Find where the given text appears and provide that cell's center as [X, Y] coordinate. 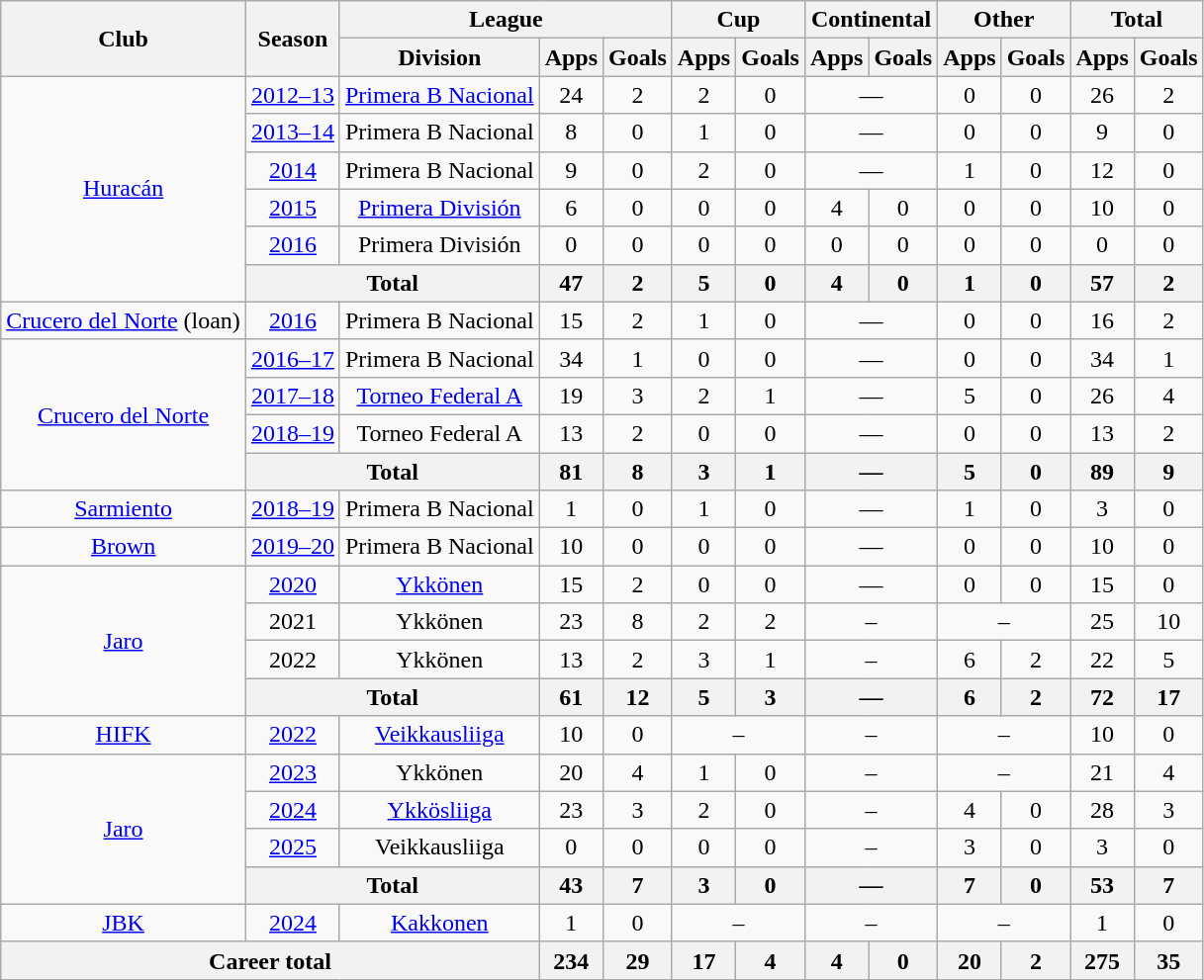
61 [571, 697]
Continental [871, 20]
81 [571, 472]
25 [1102, 622]
2013–14 [293, 133]
234 [571, 960]
2020 [293, 584]
HIFK [124, 735]
JBK [124, 923]
Crucero del Norte [124, 414]
2017–18 [293, 396]
Season [293, 39]
21 [1102, 772]
2025 [293, 847]
Ykkösliiga [439, 810]
72 [1102, 697]
Club [124, 39]
Brown [124, 547]
28 [1102, 810]
22 [1102, 660]
89 [1102, 472]
2023 [293, 772]
2015 [293, 208]
2012–13 [293, 95]
Career total [270, 960]
57 [1102, 283]
Division [439, 57]
Sarmiento [124, 509]
275 [1102, 960]
2014 [293, 170]
53 [1102, 885]
16 [1102, 320]
2021 [293, 622]
Crucero del Norte (loan) [124, 320]
Cup [738, 20]
29 [638, 960]
2016–17 [293, 358]
19 [571, 396]
47 [571, 283]
Huracán [124, 189]
43 [571, 885]
Other [1004, 20]
League [506, 20]
24 [571, 95]
Kakkonen [439, 923]
35 [1168, 960]
2019–20 [293, 547]
